Locate the cell with the specified text and output its [X, Y] center coordinate. 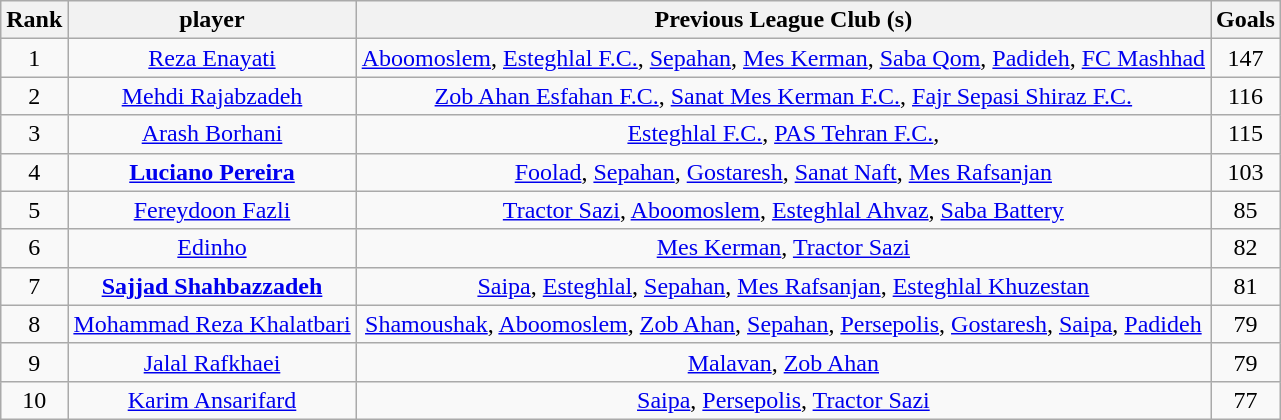
Esteghlal F.C., PAS Tehran F.C., [783, 134]
115 [1246, 134]
Karim Ansarifard [212, 400]
3 [34, 134]
1 [34, 58]
Mohammad Reza Khalatbari [212, 324]
Fereydoon Fazli [212, 210]
5 [34, 210]
Zob Ahan Esfahan F.C., Sanat Mes Kerman F.C., Fajr Sepasi Shiraz F.C. [783, 96]
82 [1246, 248]
7 [34, 286]
player [212, 20]
Foolad, Sepahan, Gostaresh, Sanat Naft, Mes Rafsanjan [783, 172]
Shamoushak, Aboomoslem, Zob Ahan, Sepahan, Persepolis, Gostaresh, Saipa, Padideh [783, 324]
Arash Borhani [212, 134]
2 [34, 96]
Jalal Rafkhaei [212, 362]
Saipa, Persepolis, Tractor Sazi [783, 400]
Goals [1246, 20]
116 [1246, 96]
Saipa, Esteghlal, Sepahan, Mes Rafsanjan, Esteghlal Khuzestan [783, 286]
4 [34, 172]
Aboomoslem, Esteghlal F.C., Sepahan, Mes Kerman, Saba Qom, Padideh, FC Mashhad [783, 58]
Malavan, Zob Ahan [783, 362]
Tractor Sazi, Aboomoslem, Esteghlal Ahvaz, Saba Battery [783, 210]
Reza Enayati [212, 58]
Mes Kerman, Tractor Sazi [783, 248]
Edinho [212, 248]
85 [1246, 210]
Rank [34, 20]
Previous League Club (s) [783, 20]
Sajjad Shahbazzadeh [212, 286]
Luciano Pereira [212, 172]
Mehdi Rajabzadeh [212, 96]
10 [34, 400]
8 [34, 324]
103 [1246, 172]
147 [1246, 58]
81 [1246, 286]
6 [34, 248]
77 [1246, 400]
9 [34, 362]
